Search for the cell housing the specified text and yield its [X, Y] center coordinate. 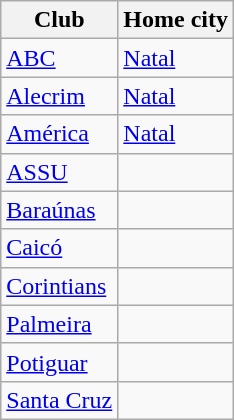
Home city [176, 20]
ABC [60, 58]
América [60, 134]
Baraúnas [60, 210]
ASSU [60, 172]
Santa Cruz [60, 400]
Alecrim [60, 96]
Caicó [60, 248]
Palmeira [60, 324]
Potiguar [60, 362]
Club [60, 20]
Corintians [60, 286]
